From the cell containing the given text, extract its center point as [X, Y] coordinate. 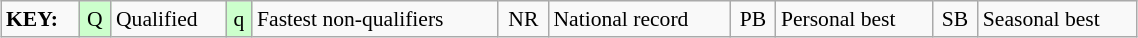
Fastest non-qualifiers [375, 19]
PB [753, 19]
q [239, 19]
NR [523, 19]
Qualified [168, 19]
SB [955, 19]
National record [639, 19]
Q [95, 19]
KEY: [40, 19]
Seasonal best [1058, 19]
Personal best [854, 19]
